Locate the cell with the specified text and output its [X, Y] center coordinate. 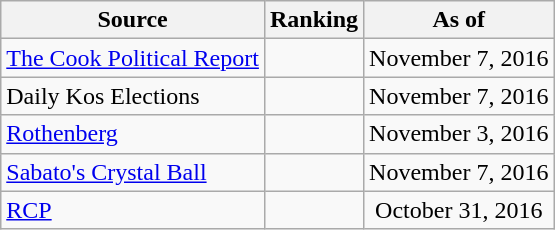
Daily Kos Elections [133, 96]
RCP [133, 210]
Source [133, 20]
October 31, 2016 [459, 210]
November 3, 2016 [459, 134]
Rothenberg [133, 134]
The Cook Political Report [133, 58]
Sabato's Crystal Ball [133, 172]
As of [459, 20]
Ranking [314, 20]
